Extract the [x, y] coordinate from the center of the cell holding the provided text.  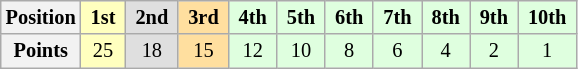
25 [104, 51]
9th [494, 17]
4th [253, 17]
3rd [203, 17]
1 [547, 51]
4 [446, 51]
12 [253, 51]
7th [397, 17]
8th [446, 17]
6 [397, 51]
6th [349, 17]
8 [349, 51]
5th [301, 17]
Position [41, 17]
Points [41, 51]
2 [494, 51]
10 [301, 51]
2nd [152, 17]
1st [104, 17]
15 [203, 51]
10th [547, 17]
18 [152, 51]
